Extract the (x, y) coordinate from the center of the cell holding the provided text.  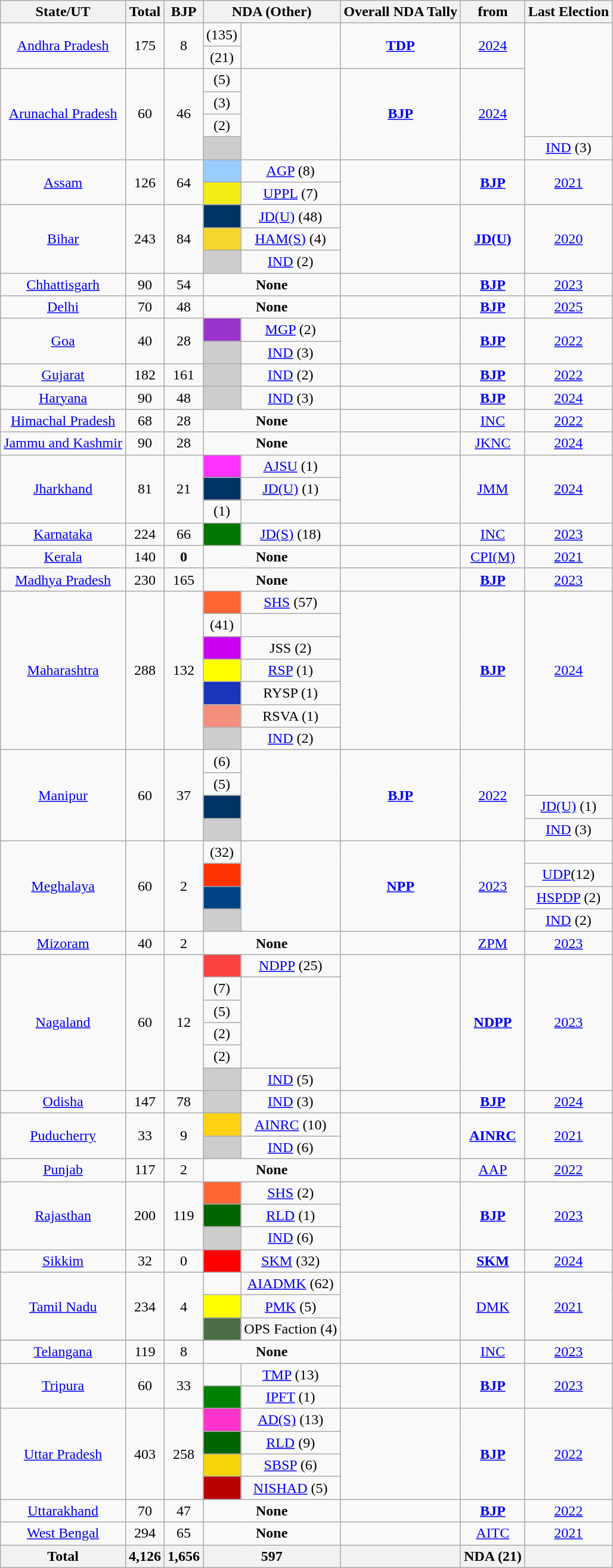
64 (184, 182)
CPI(M) (493, 557)
Telangana (63, 1351)
243 (144, 239)
234 (144, 1306)
DMK (493, 1306)
Rajasthan (63, 1215)
JMM (493, 489)
132 (184, 670)
Arunachal Pradesh (63, 114)
AIADMK (62) (291, 1283)
JSS (2) (291, 647)
West Bengal (63, 1533)
161 (184, 375)
NDA (21) (493, 1556)
1,656 (184, 1556)
Chhattisgarh (63, 285)
Karnataka (63, 534)
(21) (222, 57)
68 (144, 421)
Puducherry (63, 1136)
IND (5) (291, 1079)
147 (144, 1102)
AINRC (493, 1136)
(135) (222, 35)
Kerala (63, 557)
SBSP (6) (291, 1465)
Bihar (63, 239)
RLD (9) (291, 1443)
NDPP (25) (291, 965)
403 (144, 1454)
46 (184, 114)
(3) (222, 103)
Meghalaya (63, 886)
SKM (32) (291, 1261)
2025 (568, 307)
OPS Faction (4) (291, 1329)
RYSP (1) (291, 693)
AD(S) (13) (291, 1420)
4 (184, 1306)
UDP(12) (568, 875)
RSP (1) (291, 671)
66 (184, 534)
UPPL (7) (291, 193)
182 (144, 375)
47 (184, 1511)
54 (184, 285)
81 (144, 489)
State/UT (63, 12)
Maharashtra (63, 670)
21 (184, 489)
HSPDP (2) (568, 897)
ZPM (493, 943)
HAM(S) (4) (291, 239)
(6) (222, 761)
RSVA (1) (291, 716)
Gujarat (63, 375)
AINRC (10) (291, 1125)
TMP (13) (291, 1374)
288 (144, 670)
SKM (493, 1261)
230 (144, 579)
Tamil Nadu (63, 1306)
12 (184, 1022)
9 (184, 1136)
SHS (57) (291, 602)
Jharkhand (63, 489)
Mizoram (63, 943)
JKNC (493, 443)
78 (184, 1102)
(41) (222, 625)
MGP (2) (291, 330)
32 (144, 1261)
Overall NDA Tally (401, 12)
200 (144, 1215)
Punjab (63, 1170)
from (493, 12)
AITC (493, 1533)
NDA (Other) (272, 12)
Goa (63, 341)
Madhya Pradesh (63, 579)
JD(U) (493, 239)
Last Election (568, 12)
126 (144, 182)
294 (144, 1533)
NDPP (493, 1022)
NISHAD (5) (291, 1488)
PMK (5) (291, 1306)
AGP (8) (291, 171)
Delhi (63, 307)
(32) (222, 852)
165 (184, 579)
175 (144, 46)
IPFT (1) (291, 1397)
AAP (493, 1170)
(1) (222, 511)
SHS (2) (291, 1193)
Jammu and Kashmir (63, 443)
Nagaland (63, 1022)
140 (144, 557)
Manipur (63, 795)
Haryana (63, 398)
224 (144, 534)
117 (144, 1170)
Odisha (63, 1102)
Uttarakhand (63, 1511)
4,126 (144, 1556)
65 (184, 1533)
Andhra Pradesh (63, 46)
258 (184, 1454)
NPP (401, 886)
Tripura (63, 1385)
RLD (1) (291, 1215)
Uttar Pradesh (63, 1454)
JD(S) (18) (291, 534)
37 (184, 795)
84 (184, 239)
Himachal Pradesh (63, 421)
Sikkim (63, 1261)
AJSU (1) (291, 466)
TDP (401, 46)
597 (272, 1556)
JD(U) (48) (291, 216)
Assam (63, 182)
(7) (222, 988)
2020 (568, 239)
